Determine the [x, y] coordinate at the center of the cell enclosing the given text.  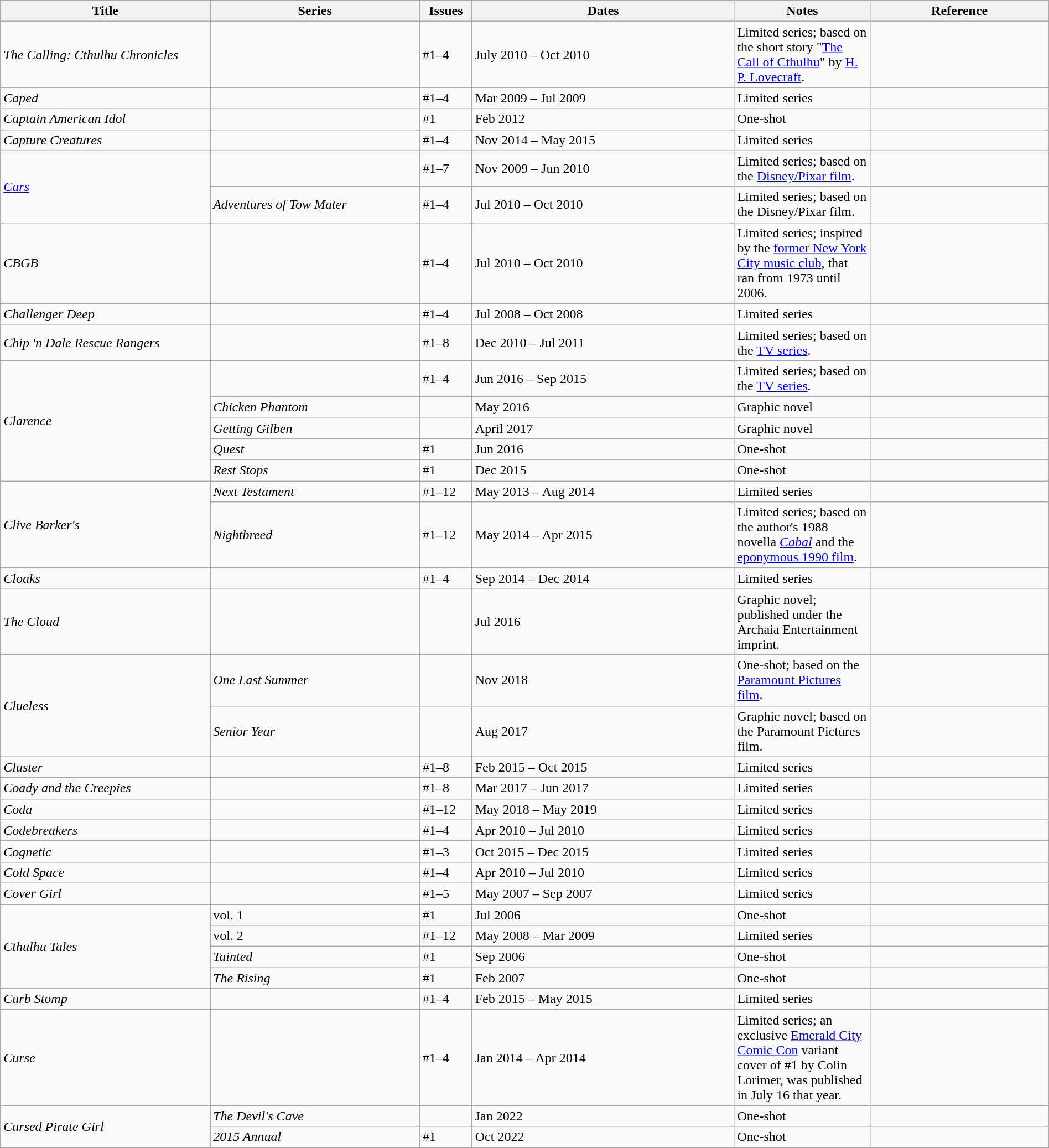
Feb 2015 – May 2015 [603, 999]
Dec 2010 – Jul 2011 [603, 342]
Oct 2022 [603, 1137]
Cold Space [105, 872]
Series [315, 11]
Getting Gilben [315, 428]
Oct 2015 – Dec 2015 [603, 851]
#1–3 [446, 851]
Limited series; based on the short story "The Call of Cthulhu" by H. P. Lovecraft. [802, 54]
Jun 2016 [603, 449]
Sep 2014 – Dec 2014 [603, 578]
Nov 2014 – May 2015 [603, 140]
Chip 'n Dale Rescue Rangers [105, 342]
Coady and the Creepies [105, 788]
Reference [959, 11]
Mar 2017 – Jun 2017 [603, 788]
Limited series; based on the author's 1988 novella Cabal and the eponymous 1990 film. [802, 535]
Curse [105, 1057]
May 2018 – May 2019 [603, 809]
Senior Year [315, 731]
Dates [603, 11]
Adventures of Tow Mater [315, 205]
Graphic novel; published under the Archaia Entertainment imprint. [802, 622]
Cthulhu Tales [105, 947]
The Rising [315, 978]
Issues [446, 11]
vol. 1 [315, 915]
July 2010 – Oct 2010 [603, 54]
Cursed Pirate Girl [105, 1126]
May 2013 – Aug 2014 [603, 492]
Cars [105, 187]
#1–5 [446, 893]
Jul 2008 – Oct 2008 [603, 314]
Capture Creatures [105, 140]
Limited series; an exclusive Emerald City Comic Con variant cover of #1 by Colin Lorimer, was published in July 16 that year. [802, 1057]
The Calling: Cthulhu Chronicles [105, 54]
The Cloud [105, 622]
Sep 2006 [603, 957]
Feb 2007 [603, 978]
Clueless [105, 706]
Jan 2014 – Apr 2014 [603, 1057]
One Last Summer [315, 680]
vol. 2 [315, 936]
Limited series; inspired by the former New York City music club, that ran from 1973 until 2006. [802, 263]
Feb 2015 – Oct 2015 [603, 767]
Codebreakers [105, 830]
Notes [802, 11]
Aug 2017 [603, 731]
Next Testament [315, 492]
Tainted [315, 957]
Nightbreed [315, 535]
Cluster [105, 767]
Nov 2018 [603, 680]
Quest [315, 449]
Jun 2016 – Sep 2015 [603, 379]
May 2008 – Mar 2009 [603, 936]
Jan 2022 [603, 1116]
Clarence [105, 421]
Captain American Idol [105, 119]
One-shot; based on the Paramount Pictures film. [802, 680]
Coda [105, 809]
CBGB [105, 263]
#1–7 [446, 168]
The Devil's Cave [315, 1116]
April 2017 [603, 428]
Mar 2009 – Jul 2009 [603, 98]
Jul 2006 [603, 915]
May 2016 [603, 407]
Chicken Phantom [315, 407]
May 2007 – Sep 2007 [603, 893]
Challenger Deep [105, 314]
Graphic novel; based on the Paramount Pictures film. [802, 731]
2015 Annual [315, 1137]
Clive Barker's [105, 525]
Rest Stops [315, 470]
Cloaks [105, 578]
Cover Girl [105, 893]
Cognetic [105, 851]
Curb Stomp [105, 999]
Dec 2015 [603, 470]
May 2014 – Apr 2015 [603, 535]
Jul 2016 [603, 622]
Caped [105, 98]
Feb 2012 [603, 119]
Title [105, 11]
Nov 2009 – Jun 2010 [603, 168]
